Locate the cell with the specified text and output its (X, Y) center coordinate. 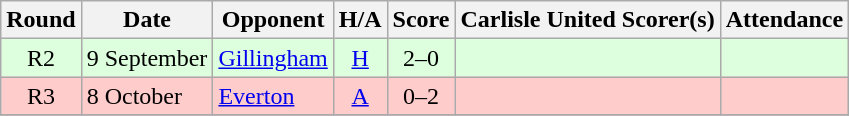
Opponent (273, 20)
Score (421, 20)
Gillingham (273, 58)
8 October (147, 96)
2–0 (421, 58)
H/A (360, 20)
0–2 (421, 96)
Attendance (784, 20)
Everton (273, 96)
R2 (41, 58)
Carlisle United Scorer(s) (588, 20)
9 September (147, 58)
Round (41, 20)
Date (147, 20)
A (360, 96)
H (360, 58)
R3 (41, 96)
